Capture the cell that displays the provided text and extract its [x, y] central coordinate. 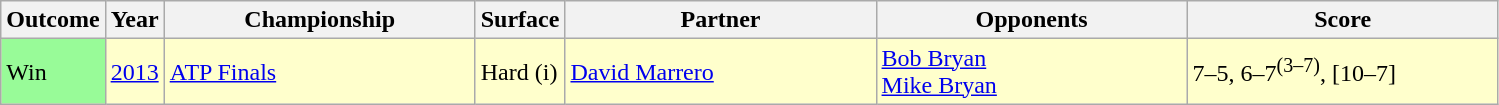
Partner [720, 20]
Bob Bryan Mike Bryan [1032, 72]
2013 [134, 72]
ATP Finals [320, 72]
Score [1342, 20]
7–5, 6–7(3–7), [10–7] [1342, 72]
Outcome [53, 20]
Year [134, 20]
Championship [320, 20]
Hard (i) [520, 72]
Opponents [1032, 20]
Surface [520, 20]
Win [53, 72]
David Marrero [720, 72]
